Output the (X, Y) coordinate of the center of the cell containing the given text.  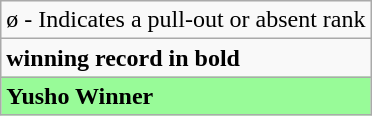
ø - Indicates a pull-out or absent rank (186, 20)
Yusho Winner (186, 96)
winning record in bold (186, 58)
